Return (x, y) of the center of cell containing provided text 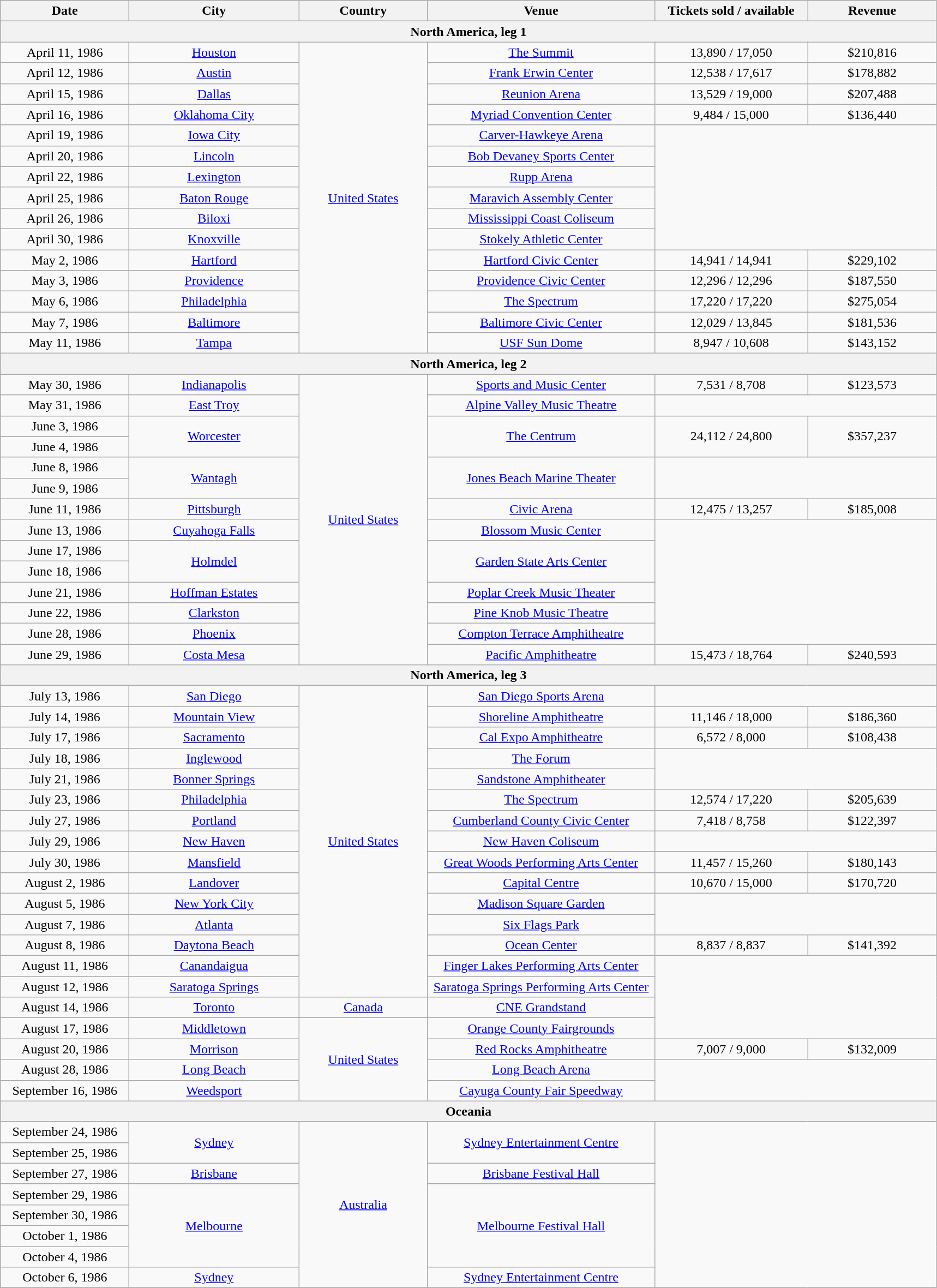
June 3, 1986 (65, 426)
Pacific Amphitheatre (541, 655)
Daytona Beach (214, 945)
$178,882 (872, 73)
Pittsburgh (214, 509)
August 28, 1986 (65, 1070)
Sandstone Amphitheater (541, 779)
July 23, 1986 (65, 800)
Blossom Music Center (541, 530)
Toronto (214, 1008)
October 6, 1986 (65, 1278)
Cumberland County Civic Center (541, 820)
Ocean Center (541, 945)
August 2, 1986 (65, 883)
Shoreline Amphitheatre (541, 717)
April 25, 1986 (65, 197)
May 11, 1986 (65, 343)
July 30, 1986 (65, 862)
April 15, 1986 (65, 94)
$122,397 (872, 820)
July 17, 1986 (65, 738)
April 22, 1986 (65, 177)
Rupp Arena (541, 177)
May 3, 1986 (65, 281)
Mississippi Coast Coliseum (541, 218)
August 12, 1986 (65, 987)
$170,720 (872, 883)
11,146 / 18,000 (731, 717)
Madison Square Garden (541, 903)
$108,438 (872, 738)
Lincoln (214, 156)
Capital Centre (541, 883)
July 21, 1986 (65, 779)
April 12, 1986 (65, 73)
$143,152 (872, 343)
Providence Civic Center (541, 281)
Clarkston (214, 613)
Great Woods Performing Arts Center (541, 862)
Poplar Creek Music Theater (541, 592)
Hartford (214, 260)
July 29, 1986 (65, 841)
Oklahoma City (214, 115)
13,890 / 17,050 (731, 52)
Inglewood (214, 758)
San Diego Sports Arena (541, 696)
Indianapolis (214, 385)
14,941 / 14,941 (731, 260)
Cuyahoga Falls (214, 530)
April 19, 1986 (65, 135)
15,473 / 18,764 (731, 655)
$187,550 (872, 281)
East Troy (214, 405)
Houston (214, 52)
April 30, 1986 (65, 239)
April 16, 1986 (65, 115)
Sacramento (214, 738)
12,574 / 17,220 (731, 800)
Compton Terrace Amphitheatre (541, 634)
May 7, 1986 (65, 322)
June 21, 1986 (65, 592)
New Haven Coliseum (541, 841)
June 17, 1986 (65, 550)
Atlanta (214, 925)
New Haven (214, 841)
Portland (214, 820)
October 4, 1986 (65, 1256)
Tampa (214, 343)
$185,008 (872, 509)
Pine Knob Music Theatre (541, 613)
CNE Grandstand (541, 1008)
July 14, 1986 (65, 717)
Mountain View (214, 717)
The Forum (541, 758)
August 17, 1986 (65, 1028)
North America, leg 1 (469, 32)
7,007 / 9,000 (731, 1049)
September 25, 1986 (65, 1153)
Saratoga Springs (214, 987)
June 18, 1986 (65, 571)
Date (65, 11)
June 4, 1986 (65, 447)
Country (363, 11)
Tickets sold / available (731, 11)
Austin (214, 73)
Morrison (214, 1049)
San Diego (214, 696)
Dallas (214, 94)
Bonner Springs (214, 779)
Iowa City (214, 135)
8,947 / 10,608 (731, 343)
Garden State Arts Center (541, 561)
$240,593 (872, 655)
Wantagh (214, 478)
September 24, 1986 (65, 1132)
July 13, 1986 (65, 696)
June 13, 1986 (65, 530)
Red Rocks Amphitheatre (541, 1049)
June 9, 1986 (65, 488)
August 14, 1986 (65, 1008)
$180,143 (872, 862)
Frank Erwin Center (541, 73)
Myriad Convention Center (541, 115)
Canandaigua (214, 966)
April 11, 1986 (65, 52)
Mansfield (214, 862)
April 20, 1986 (65, 156)
7,418 / 8,758 (731, 820)
July 27, 1986 (65, 820)
City (214, 11)
Biloxi (214, 218)
August 20, 1986 (65, 1049)
The Summit (541, 52)
Revenue (872, 11)
Landover (214, 883)
Jones Beach Marine Theater (541, 478)
10,670 / 15,000 (731, 883)
Melbourne (214, 1225)
North America, leg 3 (469, 675)
Knoxville (214, 239)
Six Flags Park (541, 925)
North America, leg 2 (469, 364)
October 1, 1986 (65, 1236)
Phoenix (214, 634)
Civic Arena (541, 509)
12,538 / 17,617 (731, 73)
Middletown (214, 1028)
$136,440 (872, 115)
Melbourne Festival Hall (541, 1225)
May 31, 1986 (65, 405)
September 16, 1986 (65, 1091)
New York City (214, 903)
$357,237 (872, 436)
Lexington (214, 177)
11,457 / 15,260 (731, 862)
Venue (541, 11)
12,296 / 12,296 (731, 281)
Hartford Civic Center (541, 260)
Brisbane Festival Hall (541, 1173)
12,475 / 13,257 (731, 509)
July 18, 1986 (65, 758)
Baltimore Civic Center (541, 322)
June 22, 1986 (65, 613)
6,572 / 8,000 (731, 738)
$205,639 (872, 800)
Holmdel (214, 561)
September 29, 1986 (65, 1194)
August 7, 1986 (65, 925)
Bob Devaney Sports Center (541, 156)
$181,536 (872, 322)
13,529 / 19,000 (731, 94)
12,029 / 13,845 (731, 322)
Weedsport (214, 1091)
$210,816 (872, 52)
24,112 / 24,800 (731, 436)
$186,360 (872, 717)
April 26, 1986 (65, 218)
Sports and Music Center (541, 385)
June 29, 1986 (65, 655)
Australia (363, 1205)
Reunion Arena (541, 94)
9,484 / 15,000 (731, 115)
June 8, 1986 (65, 468)
May 6, 1986 (65, 302)
The Centrum (541, 436)
$275,054 (872, 302)
Long Beach (214, 1070)
September 30, 1986 (65, 1215)
8,837 / 8,837 (731, 945)
Baltimore (214, 322)
Alpine Valley Music Theatre (541, 405)
Oceania (469, 1111)
Carver-Hawkeye Arena (541, 135)
$207,488 (872, 94)
June 11, 1986 (65, 509)
$123,573 (872, 385)
May 30, 1986 (65, 385)
$229,102 (872, 260)
Stokely Athletic Center (541, 239)
$141,392 (872, 945)
Saratoga Springs Performing Arts Center (541, 987)
Worcester (214, 436)
Providence (214, 281)
USF Sun Dome (541, 343)
Finger Lakes Performing Arts Center (541, 966)
Long Beach Arena (541, 1070)
August 8, 1986 (65, 945)
Cal Expo Amphitheatre (541, 738)
August 11, 1986 (65, 966)
Orange County Fairgrounds (541, 1028)
September 27, 1986 (65, 1173)
August 5, 1986 (65, 903)
Brisbane (214, 1173)
Cayuga County Fair Speedway (541, 1091)
Canada (363, 1008)
Costa Mesa (214, 655)
Maravich Assembly Center (541, 197)
Hoffman Estates (214, 592)
May 2, 1986 (65, 260)
Baton Rouge (214, 197)
17,220 / 17,220 (731, 302)
June 28, 1986 (65, 634)
7,531 / 8,708 (731, 385)
$132,009 (872, 1049)
